Search for the cell housing the specified text and yield its [x, y] center coordinate. 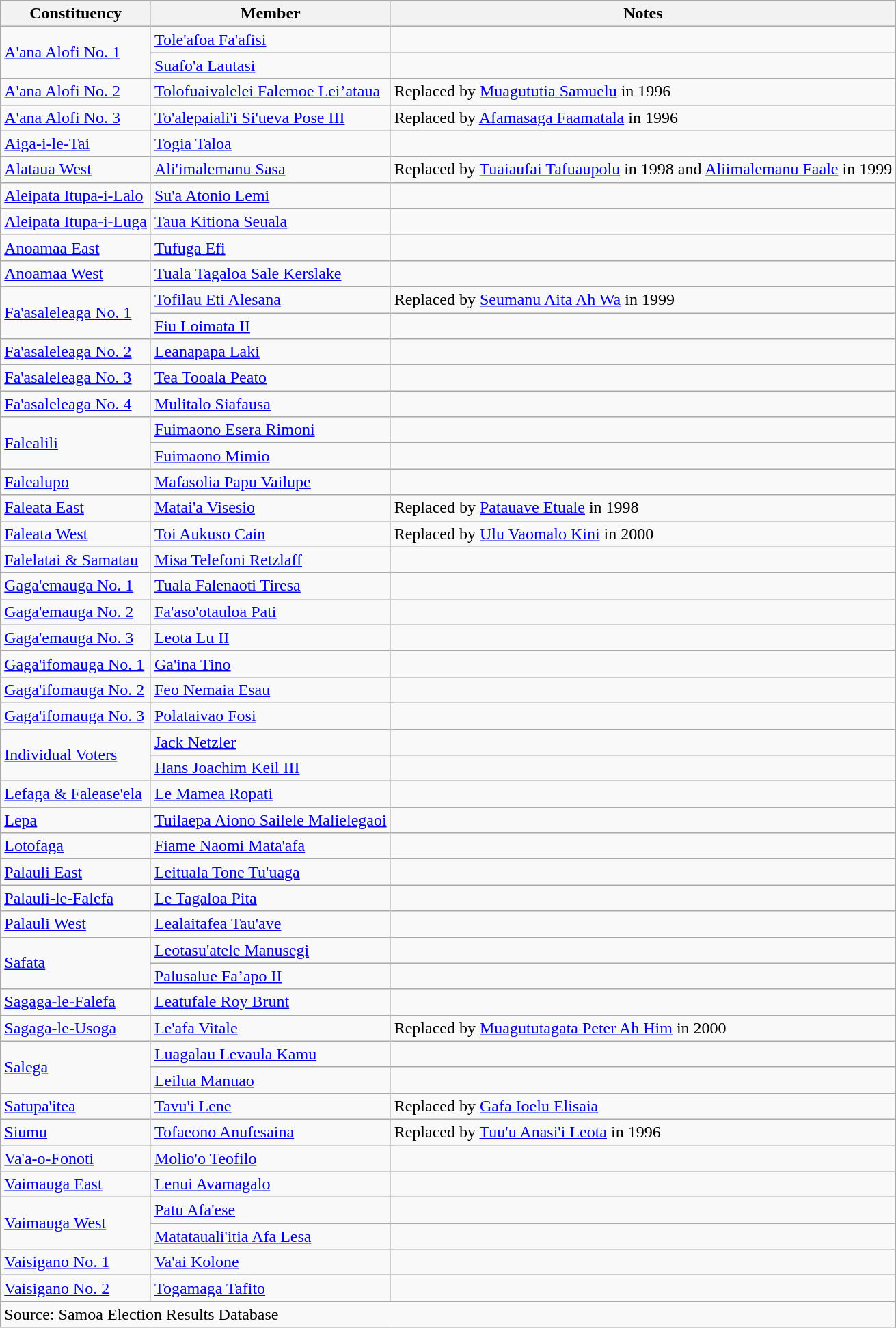
Le Mamea Ropati [271, 794]
Anoamaa East [76, 247]
Falealili [76, 443]
Sagaga-le-Usoga [76, 1028]
Leota Lu II [271, 638]
Lenui Avamagalo [271, 1184]
Mafasolia Papu Vailupe [271, 482]
Fiu Loimata II [271, 326]
Aiga-i-le-Tai [76, 144]
Individual Voters [76, 755]
Member [271, 14]
Lefaga & Falease'ela [76, 794]
Misa Telefoni Retzlaff [271, 560]
Faleata East [76, 508]
Replaced by Afamasaga Faamatala in 1996 [643, 118]
Gaga'ifomauga No. 1 [76, 664]
Le Tagaloa Pita [271, 898]
Leilua Manuao [271, 1080]
Replaced by Muagututia Samuelu in 1996 [643, 92]
Anoamaa West [76, 273]
Replaced by Gafa Ioelu Elisaia [643, 1106]
Fa'asaleleaga No. 2 [76, 352]
Replaced by Seumanu Aita Ah Wa in 1999 [643, 299]
Sagaga-le-Falefa [76, 1002]
Alataua West [76, 170]
Su'a Atonio Lemi [271, 195]
Fa'aso'otauloa Pati [271, 612]
Palusalue Fa’apo II [271, 976]
Fa'asaleleaga No. 1 [76, 312]
Leanapapa Laki [271, 352]
Patu Afa'ese [271, 1210]
Toi Aukuso Cain [271, 534]
To'alepaiali'i Si'ueva Pose III [271, 118]
Leituala Tone Tu'uaga [271, 872]
Mulitalo Siafausa [271, 404]
Fa'asaleleaga No. 4 [76, 404]
Matai'a Visesio [271, 508]
Feo Nemaia Esau [271, 690]
Fa'asaleleaga No. 3 [76, 378]
Gaga'emauga No. 2 [76, 612]
A'ana Alofi No. 1 [76, 53]
Lepa [76, 820]
Constituency [76, 14]
Replaced by Muagututagata Peter Ah Him in 2000 [643, 1028]
Suafo'a Lautasi [271, 66]
Aleipata Itupa-i-Luga [76, 221]
Hans Joachim Keil III [271, 768]
Tofaeono Anufesaina [271, 1132]
Replaced by Patauave Etuale in 1998 [643, 508]
Tavu'i Lene [271, 1106]
Falelatai & Samatau [76, 560]
Falealupo [76, 482]
Le'afa Vitale [271, 1028]
Palauli West [76, 924]
Faleata West [76, 534]
Gaga'ifomauga No. 3 [76, 716]
Siumu [76, 1132]
Tuala Falenaoti Tiresa [271, 586]
Leatufale Roy Brunt [271, 1002]
Tole'afoa Fa'afisi [271, 40]
A'ana Alofi No. 3 [76, 118]
Jack Netzler [271, 742]
Fiame Naomi Mata'afa [271, 846]
Matatauali'itia Afa Lesa [271, 1236]
Vaimauga West [76, 1223]
Tuilaepa Aiono Sailele Malielegaoi [271, 820]
Palauli East [76, 872]
Lealaitafea Tau'ave [271, 924]
Gaga'ifomauga No. 2 [76, 690]
Salega [76, 1067]
Leotasu'atele Manusegi [271, 950]
Vaisigano No. 2 [76, 1288]
Tofilau Eti Alesana [271, 299]
Tea Tooala Peato [271, 378]
Gaga'emauga No. 3 [76, 638]
Vaimauga East [76, 1184]
Source: Samoa Election Results Database [448, 1314]
Notes [643, 14]
Luagalau Levaula Kamu [271, 1054]
Va'a-o-Fonoti [76, 1158]
Polataivao Fosi [271, 716]
Vaisigano No. 1 [76, 1262]
Lotofaga [76, 846]
Molio'o Teofilo [271, 1158]
Fuimaono Mimio [271, 456]
Replaced by Tuu'u Anasi'i Leota in 1996 [643, 1132]
Replaced by Ulu Vaomalo Kini in 2000 [643, 534]
Replaced by Tuaiaufai Tafuaupolu in 1998 and Aliimalemanu Faale in 1999 [643, 170]
Tuala Tagaloa Sale Kerslake [271, 273]
A'ana Alofi No. 2 [76, 92]
Gaga'emauga No. 1 [76, 586]
Tolofuaivalelei Falemoe Lei’ataua [271, 92]
Satupa'itea [76, 1106]
Safata [76, 963]
Taua Kitiona Seuala [271, 221]
Togia Taloa [271, 144]
Ali'imalemanu Sasa [271, 170]
Va'ai Kolone [271, 1262]
Aleipata Itupa-i-Lalo [76, 195]
Ga'ina Tino [271, 664]
Fuimaono Esera Rimoni [271, 430]
Togamaga Tafito [271, 1288]
Tufuga Efi [271, 247]
Palauli-le-Falefa [76, 898]
